Output the (X, Y) coordinate of the center of the cell containing the given text.  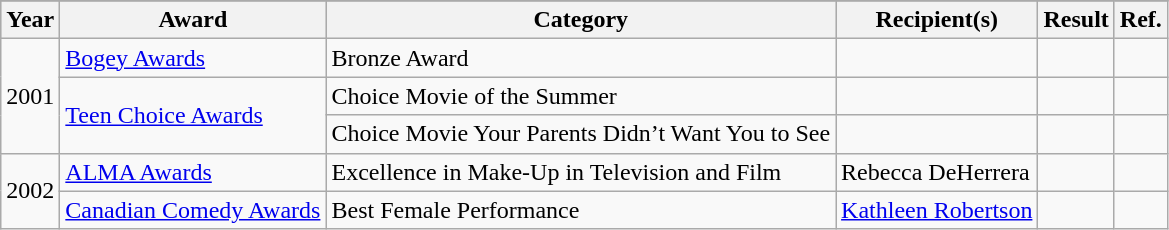
ALMA Awards (193, 172)
Award (193, 20)
Bogey Awards (193, 58)
Teen Choice Awards (193, 115)
2002 (30, 191)
Choice Movie of the Summer (581, 96)
Canadian Comedy Awards (193, 210)
Kathleen Robertson (937, 210)
Best Female Performance (581, 210)
Category (581, 20)
Ref. (1140, 20)
Excellence in Make-Up in Television and Film (581, 172)
Choice Movie Your Parents Didn’t Want You to See (581, 134)
2001 (30, 96)
Result (1076, 20)
Year (30, 20)
Bronze Award (581, 58)
Rebecca DeHerrera (937, 172)
Recipient(s) (937, 20)
